Return (x, y) of the center of cell containing provided text 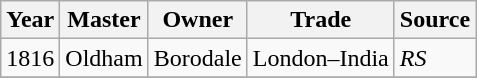
Oldham (104, 58)
Trade (320, 20)
Source (434, 20)
1816 (30, 58)
RS (434, 58)
Borodale (198, 58)
Master (104, 20)
London–India (320, 58)
Owner (198, 20)
Year (30, 20)
